Extract the (x, y) coordinate from the center of the cell holding the provided text.  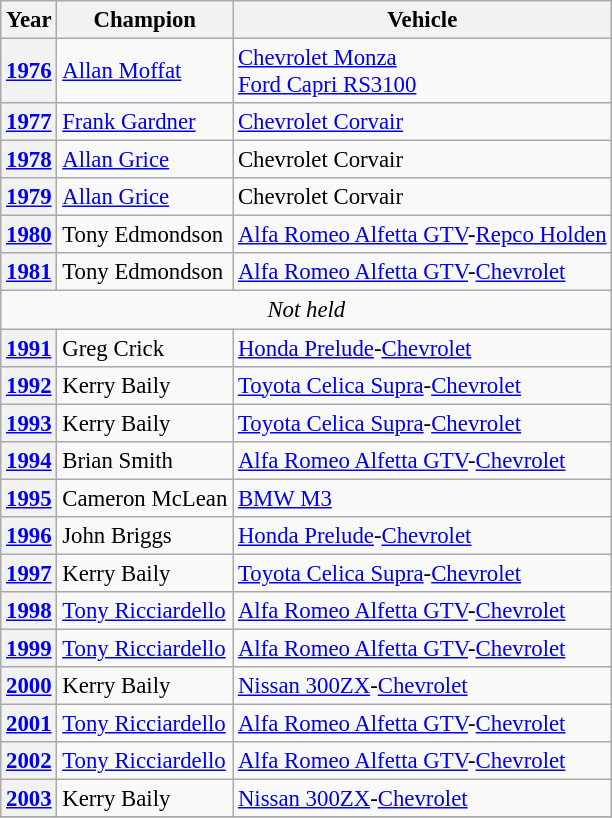
1978 (29, 160)
1996 (29, 536)
1997 (29, 573)
Champion (145, 20)
John Briggs (145, 536)
1976 (29, 72)
Alfa Romeo Alfetta GTV-Repco Holden (422, 235)
1994 (29, 460)
1981 (29, 273)
BMW M3 (422, 498)
Chevrolet MonzaFord Capri RS3100 (422, 72)
2000 (29, 686)
1993 (29, 423)
1980 (29, 235)
1992 (29, 385)
1995 (29, 498)
Allan Moffat (145, 72)
Cameron McLean (145, 498)
1999 (29, 648)
1998 (29, 611)
2001 (29, 724)
Greg Crick (145, 348)
2003 (29, 799)
Vehicle (422, 20)
2002 (29, 761)
1979 (29, 197)
Frank Gardner (145, 122)
1977 (29, 122)
Not held (306, 310)
Brian Smith (145, 460)
1991 (29, 348)
Year (29, 20)
